Detect which cell encompasses the target text, then output its [x, y] center coordinate. 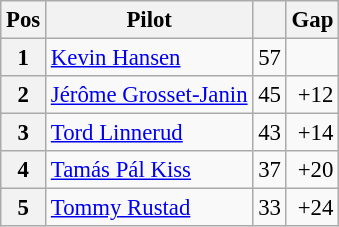
Jérôme Grosset-Janin [150, 95]
1 [24, 58]
37 [270, 170]
+24 [312, 208]
Gap [312, 20]
43 [270, 133]
2 [24, 95]
57 [270, 58]
Tommy Rustad [150, 208]
Kevin Hansen [150, 58]
Pilot [150, 20]
+20 [312, 170]
Pos [24, 20]
4 [24, 170]
3 [24, 133]
45 [270, 95]
+14 [312, 133]
5 [24, 208]
Tord Linnerud [150, 133]
+12 [312, 95]
33 [270, 208]
Tamás Pál Kiss [150, 170]
